Return the [X, Y] coordinate for the center point of the cell that contains the specified text.  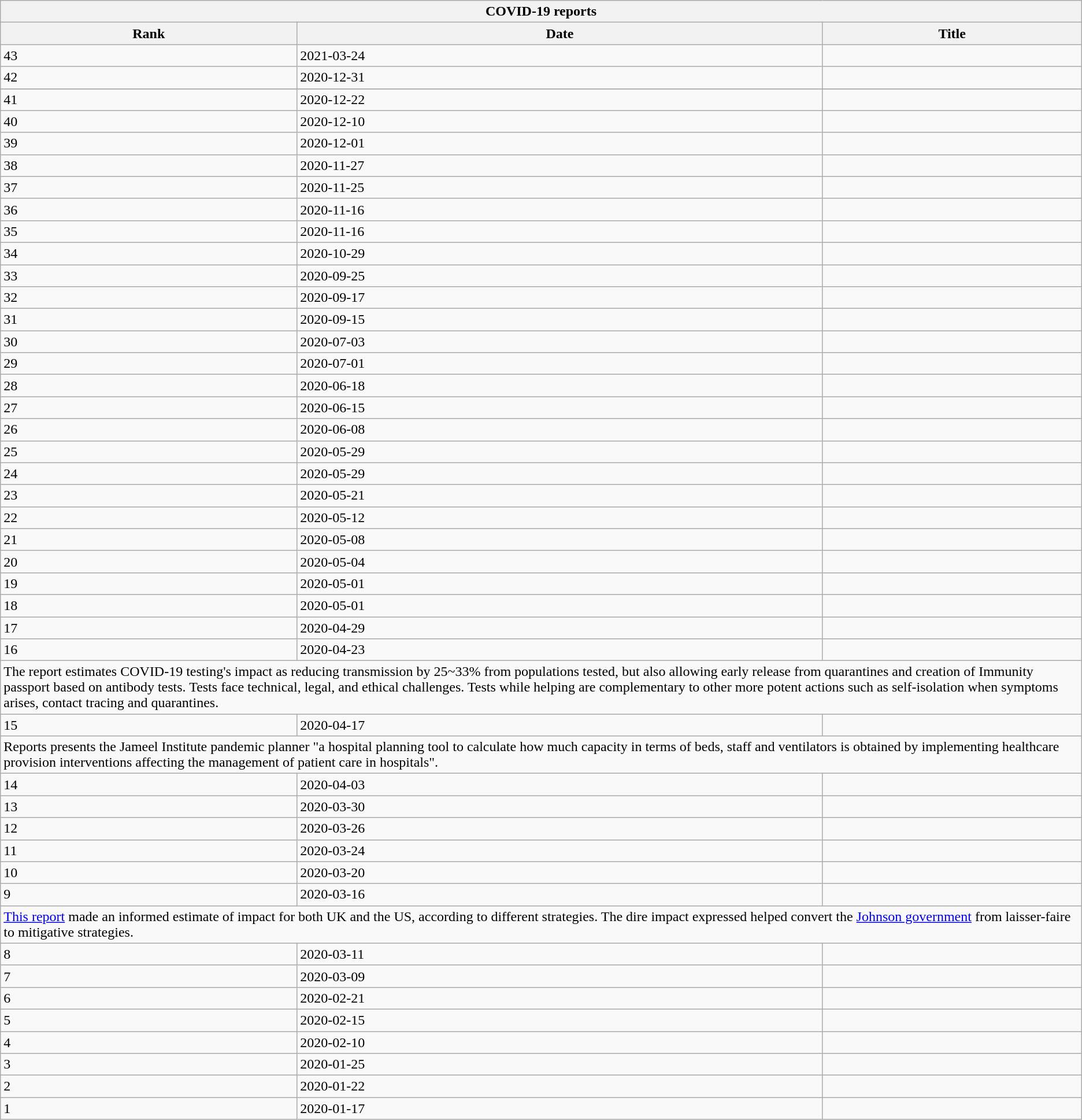
2020-09-15 [559, 320]
32 [149, 298]
41 [149, 99]
2020-04-29 [559, 627]
2020-11-27 [559, 165]
27 [149, 408]
2020-05-12 [559, 518]
18 [149, 605]
36 [149, 209]
14 [149, 785]
22 [149, 518]
37 [149, 187]
2020-12-10 [559, 121]
2020-05-08 [559, 539]
17 [149, 627]
2020-03-16 [559, 894]
2020-06-15 [559, 408]
33 [149, 276]
2020-02-21 [559, 998]
7 [149, 976]
15 [149, 725]
11 [149, 851]
34 [149, 253]
2020-04-23 [559, 650]
2020-07-03 [559, 342]
2020-02-10 [559, 1043]
21 [149, 539]
2020-03-09 [559, 976]
1 [149, 1108]
4 [149, 1043]
2020-02-15 [559, 1020]
19 [149, 583]
Date [559, 34]
2020-04-17 [559, 725]
13 [149, 807]
2020-01-25 [559, 1064]
10 [149, 873]
2020-06-08 [559, 430]
2020-11-25 [559, 187]
9 [149, 894]
40 [149, 121]
23 [149, 496]
2021-03-24 [559, 56]
6 [149, 998]
39 [149, 143]
5 [149, 1020]
2020-10-29 [559, 253]
8 [149, 954]
2020-12-31 [559, 77]
Rank [149, 34]
2020-01-17 [559, 1108]
31 [149, 320]
16 [149, 650]
2020-04-03 [559, 785]
43 [149, 56]
38 [149, 165]
28 [149, 386]
2020-01-22 [559, 1086]
2020-05-21 [559, 496]
24 [149, 474]
2020-09-17 [559, 298]
20 [149, 561]
2020-09-25 [559, 276]
2020-05-04 [559, 561]
35 [149, 231]
42 [149, 77]
12 [149, 829]
2020-06-18 [559, 386]
30 [149, 342]
Title [952, 34]
2020-12-01 [559, 143]
2020-03-20 [559, 873]
2020-03-26 [559, 829]
COVID-19 reports [541, 12]
2020-03-30 [559, 807]
3 [149, 1064]
2020-07-01 [559, 364]
25 [149, 452]
2 [149, 1086]
2020-12-22 [559, 99]
26 [149, 430]
29 [149, 364]
2020-03-11 [559, 954]
2020-03-24 [559, 851]
